Return the [x, y] coordinate for the center point of the cell that contains the specified text.  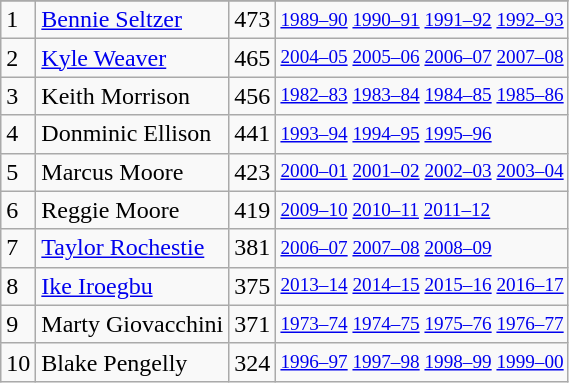
2009–10 2010–11 2011–12 [422, 210]
381 [252, 248]
3 [18, 96]
2000–01 2001–02 2002–03 2003–04 [422, 172]
9 [18, 324]
1973–74 1974–75 1975–76 1976–77 [422, 324]
7 [18, 248]
324 [252, 362]
Ike Iroegbu [132, 286]
10 [18, 362]
8 [18, 286]
423 [252, 172]
1982–83 1983–84 1984–85 1985–86 [422, 96]
Marcus Moore [132, 172]
Donminic Ellison [132, 134]
5 [18, 172]
4 [18, 134]
473 [252, 20]
Reggie Moore [132, 210]
1993–94 1994–95 1995–96 [422, 134]
Kyle Weaver [132, 58]
2006–07 2007–08 2008–09 [422, 248]
Marty Giovacchini [132, 324]
1996–97 1997–98 1998–99 1999–00 [422, 362]
375 [252, 286]
456 [252, 96]
419 [252, 210]
2013–14 2014–15 2015–16 2016–17 [422, 286]
Bennie Seltzer [132, 20]
371 [252, 324]
1 [18, 20]
Taylor Rochestie [132, 248]
465 [252, 58]
Blake Pengelly [132, 362]
2004–05 2005–06 2006–07 2007–08 [422, 58]
6 [18, 210]
441 [252, 134]
1989–90 1990–91 1991–92 1992–93 [422, 20]
Keith Morrison [132, 96]
2 [18, 58]
